Find where the given text appears and provide that cell's center as [x, y] coordinate. 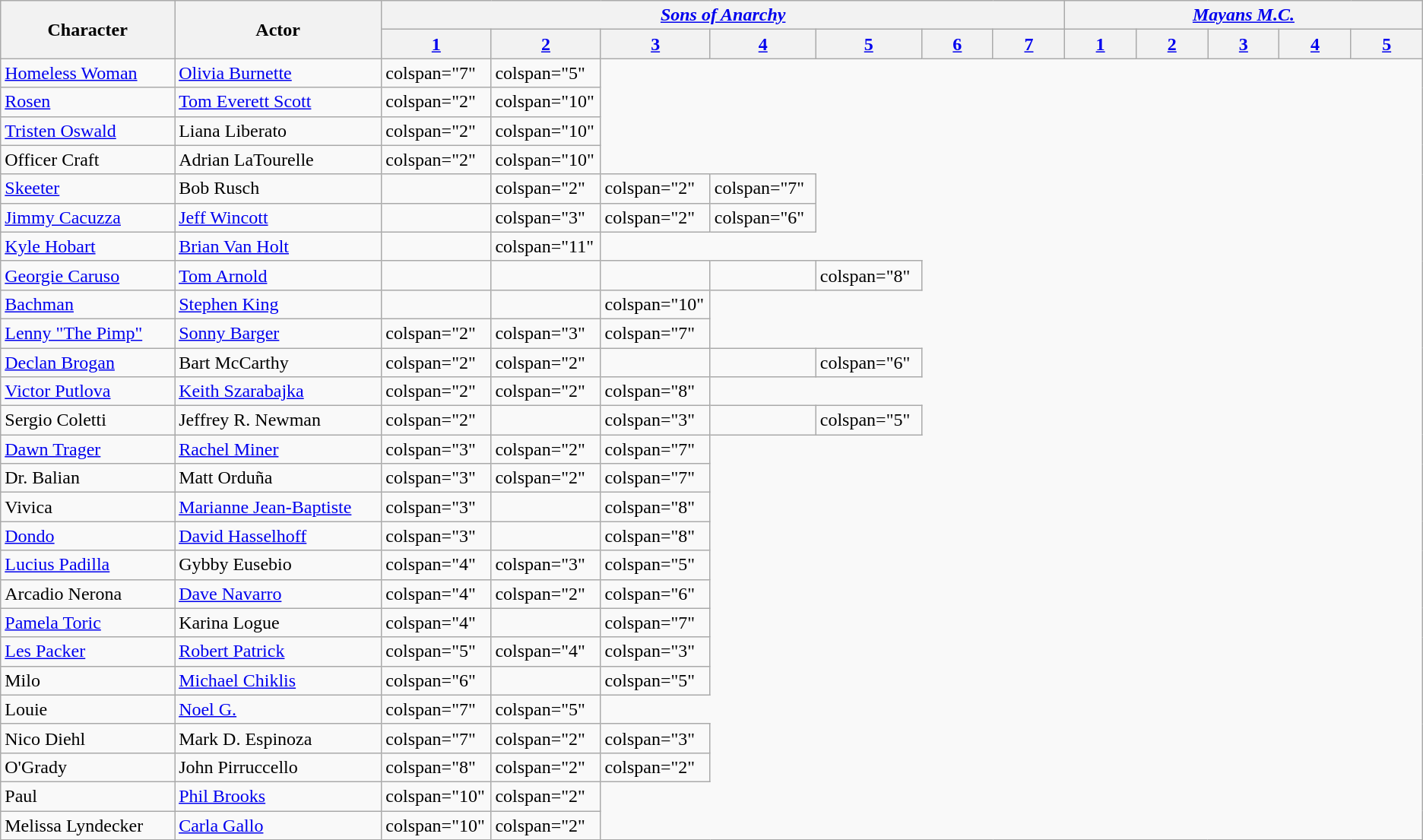
Stephen King [278, 304]
Matt Orduña [278, 478]
Dave Navarro [278, 594]
Jeff Wincott [278, 217]
Lucius Padilla [88, 565]
Mark D. Espinoza [278, 738]
Arcadio Nerona [88, 594]
Pamela Toric [88, 623]
colspan="11" [546, 246]
Les Packer [88, 651]
David Hasselhoff [278, 536]
O'Grady [88, 767]
Marianne Jean-Baptiste [278, 507]
Tom Arnold [278, 275]
Homeless Woman [88, 73]
Dawn Trager [88, 449]
Olivia Burnette [278, 73]
Character [88, 30]
Nico Diehl [88, 738]
Gybby Eusebio [278, 565]
Adrian LaTourelle [278, 160]
Mayans M.C. [1244, 15]
Georgie Caruso [88, 275]
Lenny "The Pimp" [88, 333]
Victor Putlova [88, 391]
Sonny Barger [278, 333]
Bart McCarthy [278, 363]
Phil Brooks [278, 796]
Rosen [88, 102]
Karina Logue [278, 623]
Paul [88, 796]
6 [957, 44]
Kyle Hobart [88, 246]
Brian Van Holt [278, 246]
Noel G. [278, 709]
Tristen Oswald [88, 131]
Jeffrey R. Newman [278, 420]
Actor [278, 30]
Skeeter [88, 189]
Dondo [88, 536]
Dr. Balian [88, 478]
Rachel Miner [278, 449]
Keith Szarabajka [278, 391]
Liana Liberato [278, 131]
Carla Gallo [278, 825]
Melissa Lyndecker [88, 825]
Officer Craft [88, 160]
Bachman [88, 304]
Robert Patrick [278, 651]
Milo [88, 680]
John Pirruccello [278, 767]
Declan Brogan [88, 363]
Jimmy Cacuzza [88, 217]
Michael Chiklis [278, 680]
Bob Rusch [278, 189]
Vivica [88, 507]
Tom Everett Scott [278, 102]
Sons of Anarchy [724, 15]
Louie [88, 709]
7 [1028, 44]
Sergio Coletti [88, 420]
